Return the (X, Y) coordinate for the center point of the cell that contains the specified text.  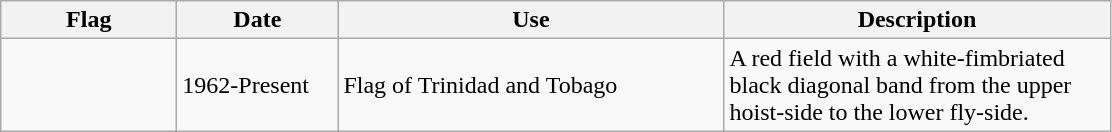
1962-Present (258, 85)
Use (531, 20)
A red field with a white-fimbriated black diagonal band from the upper hoist-side to the lower fly-side. (917, 85)
Description (917, 20)
Flag of Trinidad and Tobago (531, 85)
Date (258, 20)
Flag (89, 20)
